Locate the cell with the specified text and output its (x, y) center coordinate. 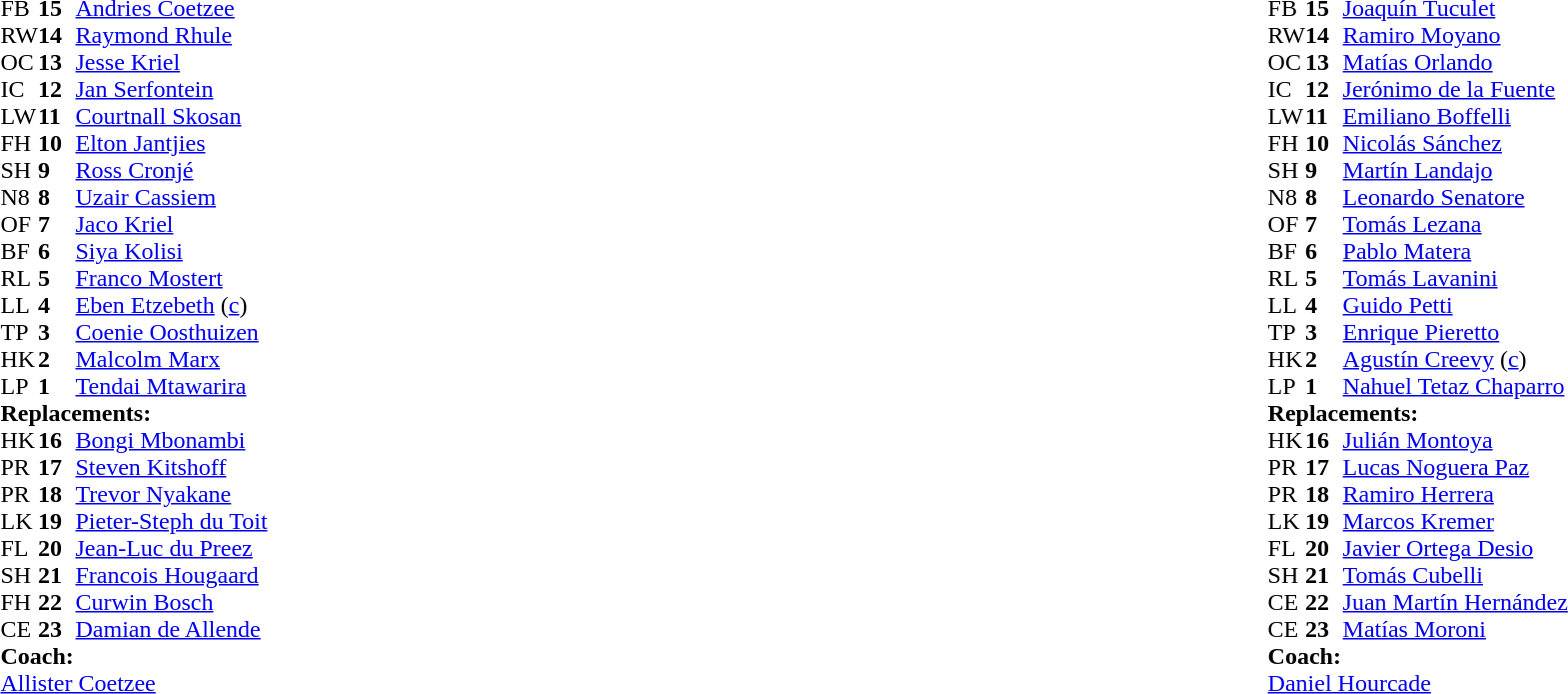
Enrique Pieretto (1455, 332)
Julián Montoya (1455, 440)
Uzair Cassiem (172, 198)
Martín Landajo (1455, 170)
Pieter-Steph du Toit (172, 522)
Siya Kolisi (172, 252)
Leonardo Senatore (1455, 198)
Marcos Kremer (1455, 522)
Tomás Lezana (1455, 224)
Jean-Luc du Preez (172, 548)
Trevor Nyakane (172, 494)
Javier Ortega Desio (1455, 548)
Damian de Allende (172, 630)
Agustín Creevy (c) (1455, 360)
Curwin Bosch (172, 602)
Jan Serfontein (172, 90)
Pablo Matera (1455, 252)
Jesse Kriel (172, 62)
Matías Moroni (1455, 630)
Matías Orlando (1455, 62)
Ramiro Moyano (1455, 36)
Tomás Cubelli (1455, 576)
Jaco Kriel (172, 224)
Elton Jantjies (172, 144)
Eben Etzebeth (c) (172, 306)
Nicolás Sánchez (1455, 144)
Juan Martín Hernández (1455, 602)
Bongi Mbonambi (172, 440)
Tendai Mtawarira (172, 386)
Raymond Rhule (172, 36)
Courtnall Skosan (172, 116)
Tomás Lavanini (1455, 278)
Francois Hougaard (172, 576)
Jerónimo de la Fuente (1455, 90)
Franco Mostert (172, 278)
Nahuel Tetaz Chaparro (1455, 386)
Malcolm Marx (172, 360)
Ross Cronjé (172, 170)
Ramiro Herrera (1455, 494)
Steven Kitshoff (172, 468)
Emiliano Boffelli (1455, 116)
Lucas Noguera Paz (1455, 468)
Guido Petti (1455, 306)
Coenie Oosthuizen (172, 332)
